Search for the cell housing the specified text and yield its (x, y) center coordinate. 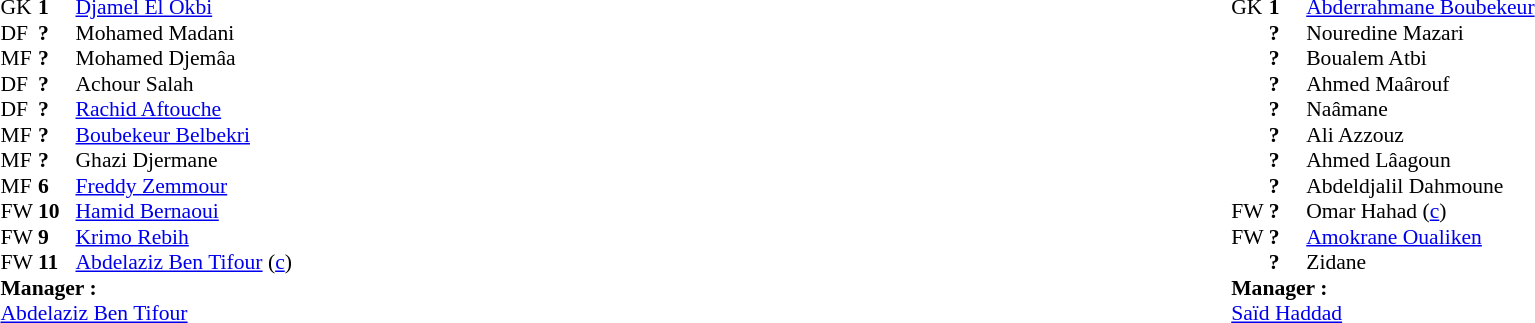
Boubekeur Belbekri (226, 135)
11 (57, 263)
Ghazi Djermane (226, 161)
6 (57, 186)
Mohamed Djemâa (226, 59)
Krimo Rebih (226, 237)
Abdelaziz Ben Tifour (c) (226, 263)
Hamid Bernaoui (226, 211)
Freddy Zemmour (226, 186)
Mohamed Madani (226, 33)
Achour Salah (226, 84)
9 (57, 237)
10 (57, 211)
Manager : (188, 288)
Rachid Aftouche (226, 109)
